Determine the [x, y] coordinate at the center of the cell enclosing the given text.  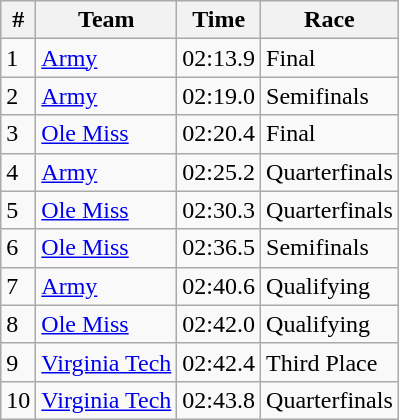
02:43.8 [219, 400]
# [18, 20]
02:19.0 [219, 96]
9 [18, 362]
7 [18, 286]
Third Place [330, 362]
4 [18, 172]
02:25.2 [219, 172]
02:30.3 [219, 210]
02:13.9 [219, 58]
02:36.5 [219, 248]
1 [18, 58]
2 [18, 96]
Time [219, 20]
6 [18, 248]
8 [18, 324]
10 [18, 400]
3 [18, 134]
02:42.4 [219, 362]
Race [330, 20]
5 [18, 210]
02:20.4 [219, 134]
Team [106, 20]
02:42.0 [219, 324]
02:40.6 [219, 286]
